Return (X, Y) of the center of cell containing provided text 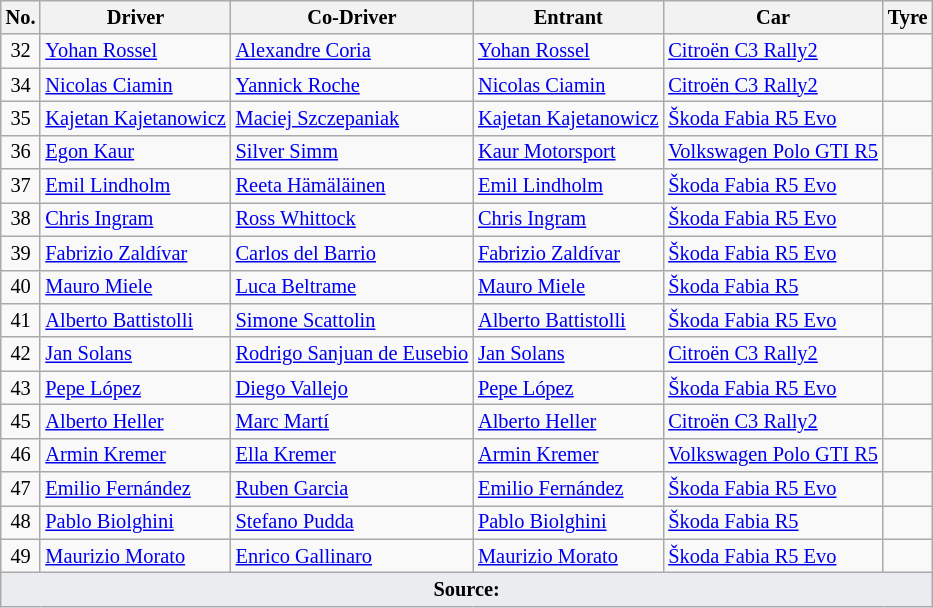
Diego Vallejo (352, 388)
45 (21, 421)
36 (21, 152)
42 (21, 354)
Reeta Hämäläinen (352, 186)
49 (21, 556)
Marc Martí (352, 421)
35 (21, 118)
Alexandre Coria (352, 51)
38 (21, 219)
37 (21, 186)
Simone Scattolin (352, 320)
43 (21, 388)
Source: (467, 589)
Ruben Garcia (352, 489)
Rodrigo Sanjuan de Eusebio (352, 354)
46 (21, 455)
Car (772, 17)
Ella Kremer (352, 455)
Yannick Roche (352, 85)
No. (21, 17)
41 (21, 320)
34 (21, 85)
40 (21, 287)
39 (21, 253)
Luca Beltrame (352, 287)
Enrico Gallinaro (352, 556)
47 (21, 489)
Silver Simm (352, 152)
Tyre (908, 17)
32 (21, 51)
Co-Driver (352, 17)
Egon Kaur (135, 152)
Stefano Pudda (352, 522)
Kaur Motorsport (568, 152)
Maciej Szczepaniak (352, 118)
Carlos del Barrio (352, 253)
Driver (135, 17)
Ross Whittock (352, 219)
Entrant (568, 17)
48 (21, 522)
